Capture the cell that displays the provided text and extract its [x, y] central coordinate. 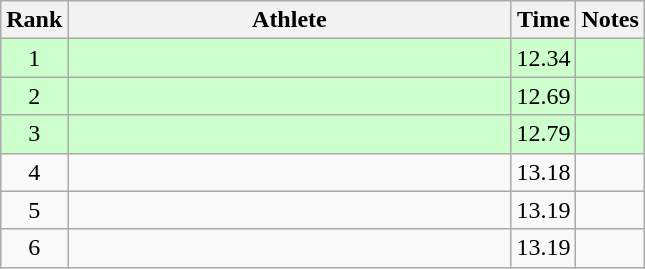
13.18 [544, 172]
12.79 [544, 134]
6 [34, 248]
Athlete [290, 20]
4 [34, 172]
5 [34, 210]
Notes [610, 20]
1 [34, 58]
12.69 [544, 96]
Rank [34, 20]
3 [34, 134]
12.34 [544, 58]
2 [34, 96]
Time [544, 20]
